Return the [x, y] coordinate for the center point of the cell that contains the specified text.  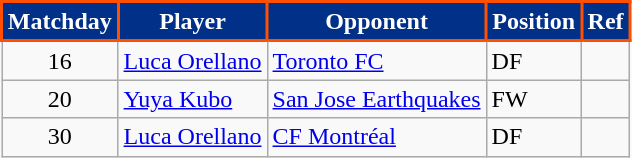
Position [534, 22]
Toronto FC [376, 60]
San Jose Earthquakes [376, 99]
16 [60, 60]
30 [60, 137]
FW [534, 99]
Ref [606, 22]
20 [60, 99]
Opponent [376, 22]
Yuya Kubo [192, 99]
CF Montréal [376, 137]
Matchday [60, 22]
Player [192, 22]
